Detect which cell encompasses the target text, then output its (X, Y) center coordinate. 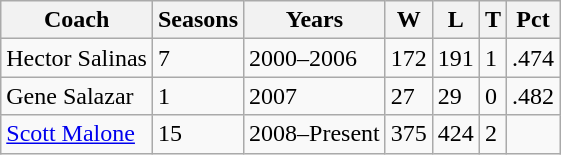
Gene Salazar (77, 96)
L (456, 20)
Hector Salinas (77, 58)
2007 (315, 96)
29 (456, 96)
Years (315, 20)
T (492, 20)
27 (408, 96)
.474 (532, 58)
424 (456, 134)
.482 (532, 96)
Coach (77, 20)
Pct (532, 20)
15 (198, 134)
2 (492, 134)
375 (408, 134)
Scott Malone (77, 134)
W (408, 20)
Seasons (198, 20)
191 (456, 58)
0 (492, 96)
7 (198, 58)
2008–Present (315, 134)
2000–2006 (315, 58)
172 (408, 58)
